Search for the cell housing the specified text and yield its [x, y] center coordinate. 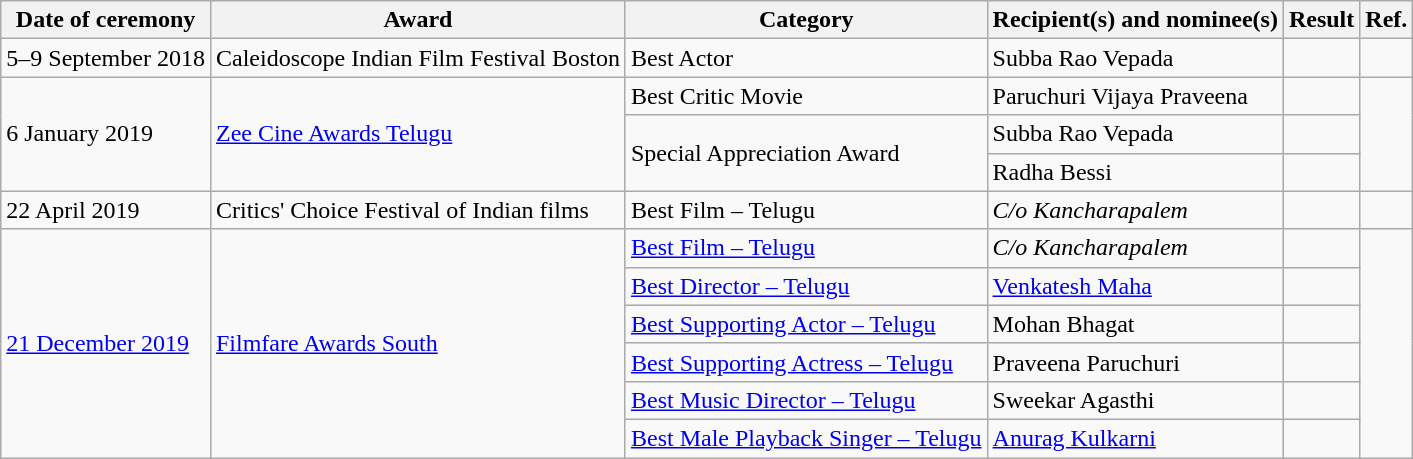
6 January 2019 [106, 134]
Recipient(s) and nominee(s) [1135, 20]
Sweekar Agasthi [1135, 400]
Ref. [1386, 20]
Result [1321, 20]
Category [806, 20]
Radha Bessi [1135, 172]
Caleidoscope Indian Film Festival Boston [418, 58]
Best Male Playback Singer – Telugu [806, 438]
Venkatesh Maha [1135, 286]
Anurag Kulkarni [1135, 438]
Special Appreciation Award [806, 153]
Filmfare Awards South [418, 343]
Best Supporting Actor – Telugu [806, 324]
Mohan Bhagat [1135, 324]
Zee Cine Awards Telugu [418, 134]
5–9 September 2018 [106, 58]
Paruchuri Vijaya Praveena [1135, 96]
Best Critic Movie [806, 96]
Best Music Director – Telugu [806, 400]
Award [418, 20]
Best Supporting Actress – Telugu [806, 362]
22 April 2019 [106, 210]
Critics' Choice Festival of Indian films [418, 210]
21 December 2019 [106, 343]
Best Actor [806, 58]
Best Director – Telugu [806, 286]
Praveena Paruchuri [1135, 362]
Date of ceremony [106, 20]
